Locate the cell with the specified text and output its [X, Y] center coordinate. 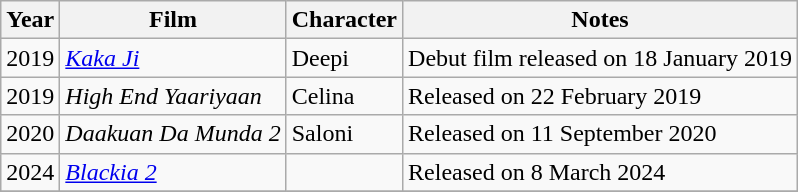
Notes [600, 20]
Daakuan Da Munda 2 [173, 134]
Released on 22 February 2019 [600, 96]
Debut film released on 18 January 2019 [600, 58]
Released on 11 September 2020 [600, 134]
Blackia 2 [173, 172]
2020 [30, 134]
Character [344, 20]
Kaka Ji [173, 58]
Celina [344, 96]
Film [173, 20]
Year [30, 20]
Saloni [344, 134]
Released on 8 March 2024 [600, 172]
2024 [30, 172]
High End Yaariyaan [173, 96]
Deepi [344, 58]
